Identify which cell holds the provided text, then report its (X, Y) central coordinate. 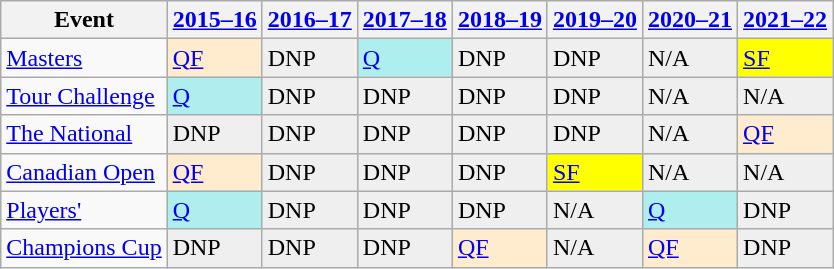
2016–17 (310, 20)
2019–20 (594, 20)
Event (84, 20)
Players' (84, 210)
2021–22 (786, 20)
Canadian Open (84, 172)
Champions Cup (84, 248)
Tour Challenge (84, 96)
2018–19 (500, 20)
Masters (84, 58)
2020–21 (690, 20)
2015–16 (214, 20)
2017–18 (404, 20)
The National (84, 134)
